Search for the cell housing the specified text and yield its [X, Y] center coordinate. 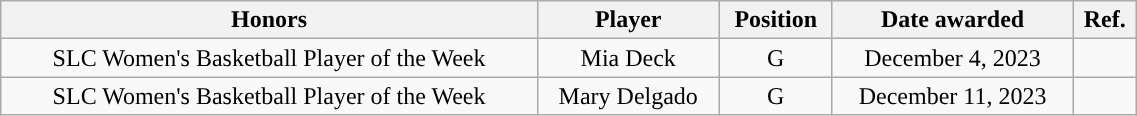
Date awarded [952, 20]
Ref. [1105, 20]
December 11, 2023 [952, 96]
Player [628, 20]
Honors [270, 20]
Mary Delgado [628, 96]
Mia Deck [628, 58]
December 4, 2023 [952, 58]
Position [776, 20]
